Identify which cell holds the provided text, then report its (x, y) central coordinate. 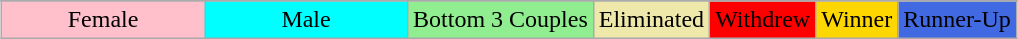
Runner-Up (958, 20)
Male (306, 20)
Winner (857, 20)
Female (104, 20)
Eliminated (651, 20)
Bottom 3 Couples (501, 20)
Withdrew (763, 20)
